Provide the (x, y) coordinate of the cell's center where the given text is located.  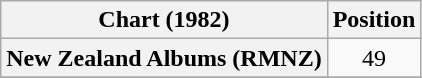
Chart (1982) (164, 20)
49 (374, 58)
New Zealand Albums (RMNZ) (164, 58)
Position (374, 20)
